Locate the cell with the specified text and output its [x, y] center coordinate. 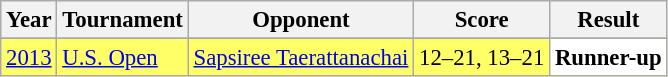
Runner-up [608, 58]
Sapsiree Taerattanachai [301, 58]
Tournament [122, 20]
Score [482, 20]
Opponent [301, 20]
U.S. Open [122, 58]
Year [29, 20]
12–21, 13–21 [482, 58]
Result [608, 20]
2013 [29, 58]
